Locate the cell with the specified text and output its [X, Y] center coordinate. 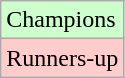
Runners-up [62, 58]
Champions [62, 20]
